Provide the [X, Y] coordinate of the cell's center where the given text is located.  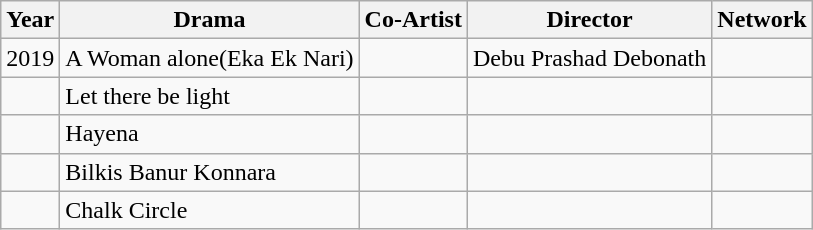
Director [589, 20]
Chalk Circle [210, 210]
A Woman alone(Eka Ek Nari) [210, 58]
Let there be light [210, 96]
Co-Artist [413, 20]
Drama [210, 20]
Bilkis Banur Konnara [210, 172]
Debu Prashad Debonath [589, 58]
2019 [30, 58]
Network [762, 20]
Hayena [210, 134]
Year [30, 20]
